Provide the (x, y) coordinate of the cell's center where the given text is located.  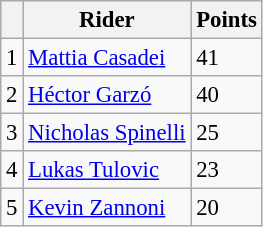
20 (226, 208)
40 (226, 95)
3 (12, 133)
23 (226, 170)
Rider (107, 20)
4 (12, 170)
Héctor Garzó (107, 95)
Points (226, 20)
41 (226, 58)
Lukas Tulovic (107, 170)
Mattia Casadei (107, 58)
1 (12, 58)
25 (226, 133)
5 (12, 208)
Nicholas Spinelli (107, 133)
Kevin Zannoni (107, 208)
2 (12, 95)
